Extract the [x, y] coordinate from the center of the cell holding the provided text.  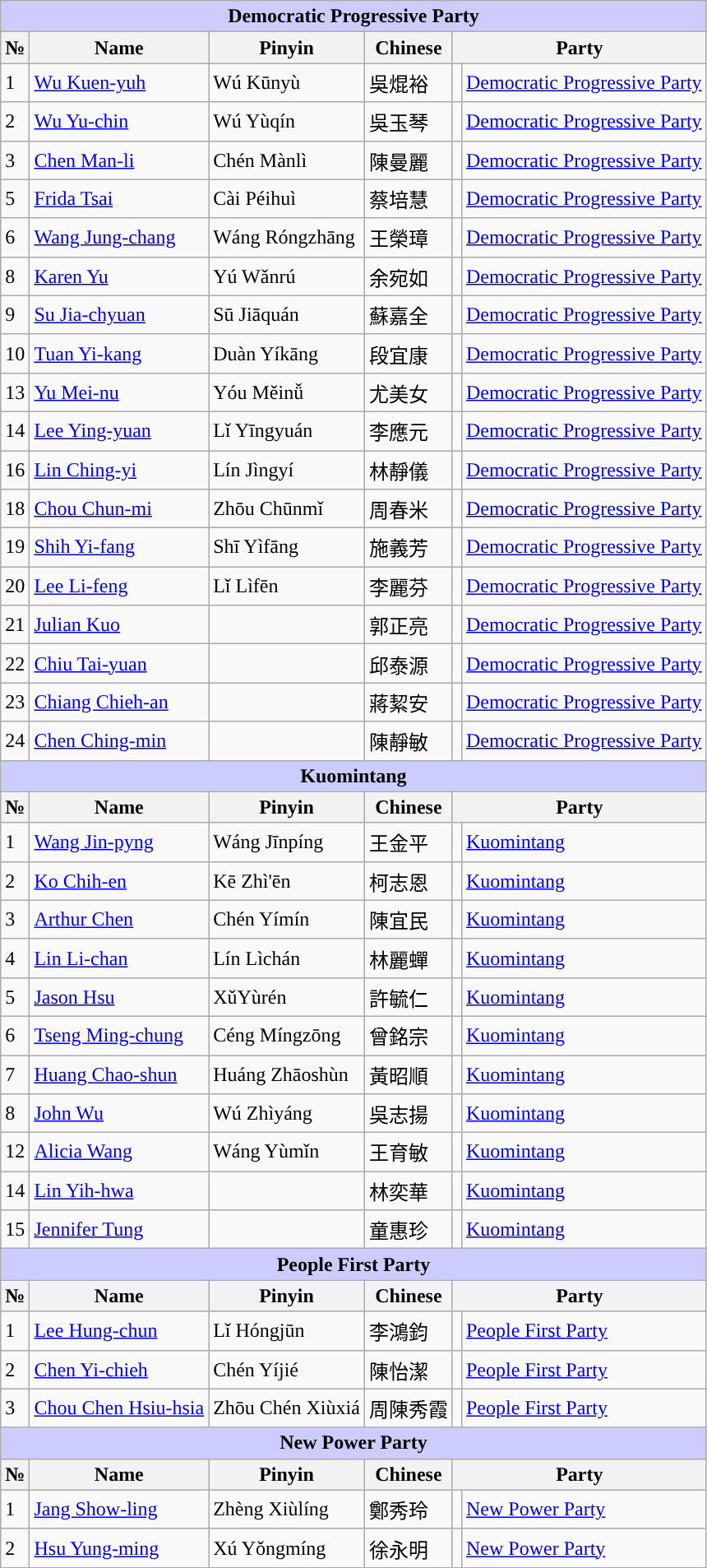
周春米 [408, 508]
Chiu Tai-yuan [119, 663]
林靜儀 [408, 471]
Julian Kuo [119, 625]
曾銘宗 [408, 1035]
Wú Zhìyáng [287, 1114]
Zhèng Xiùlíng [287, 1509]
Yú Wǎnrú [287, 276]
Chen Man-li [119, 160]
21 [15, 625]
李鴻鈞 [408, 1331]
Jennifer Tung [119, 1229]
徐永明 [408, 1548]
Kē Zhì'ēn [287, 880]
Lǐ Hóngjūn [287, 1331]
Wáng Yùmǐn [287, 1152]
蔡培慧 [408, 199]
郭正亮 [408, 625]
Lǐ Yīngyuán [287, 431]
Chou Chen Hsiu-hsia [119, 1408]
李應元 [408, 431]
林麗蟬 [408, 958]
Hsu Yung-ming [119, 1548]
Shih Yi-fang [119, 548]
陳宜民 [408, 920]
15 [15, 1229]
童惠珍 [408, 1229]
Ko Chih-en [119, 880]
陳怡潔 [408, 1369]
13 [15, 392]
Jang Show-ling [119, 1509]
Céng Míngzōng [287, 1035]
Lin Yih-hwa [119, 1191]
陳靜敏 [408, 740]
23 [15, 703]
20 [15, 586]
Chén Mànlì [287, 160]
19 [15, 548]
Tseng Ming-chung [119, 1035]
Huang Chao-shun [119, 1074]
林奕華 [408, 1191]
Shī Yìfāng [287, 548]
Xú Yǒngmíng [287, 1548]
蔣絜安 [408, 703]
Tuan Yi-kang [119, 354]
Wang Jin-pyng [119, 842]
4 [15, 958]
Yu Mei-nu [119, 392]
Zhōu Chén Xiùxiá [287, 1408]
Chén Yímín [287, 920]
Zhōu Chūnmǐ [287, 508]
Lǐ Lìfēn [287, 586]
Arthur Chen [119, 920]
12 [15, 1152]
Sū Jiāquán [287, 314]
John Wu [119, 1114]
陳曼麗 [408, 160]
Lin Ching-yi [119, 471]
Lín Lìchán [287, 958]
Chou Chun-mi [119, 508]
吳志揚 [408, 1114]
王榮璋 [408, 237]
Yóu Měinǚ [287, 392]
Huáng Zhāoshùn [287, 1074]
蘇嘉全 [408, 314]
邱泰源 [408, 663]
18 [15, 508]
尤美女 [408, 392]
XǔYùrén [287, 997]
Wáng Jīnpíng [287, 842]
24 [15, 740]
Lee Hung-chun [119, 1331]
Wu Yu-chin [119, 122]
Wang Jung-chang [119, 237]
Chén Yíjié [287, 1369]
黃昭順 [408, 1074]
Lee Ying-yuan [119, 431]
余宛如 [408, 276]
許毓仁 [408, 997]
王金平 [408, 842]
Wáng Róngzhāng [287, 237]
Wú Yùqín [287, 122]
Wú Kūnyù [287, 82]
Chiang Chieh-an [119, 703]
鄭秀玲 [408, 1509]
Chen Yi-chieh [119, 1369]
周陳秀霞 [408, 1408]
Duàn Yíkāng [287, 354]
Lín Jìngyí [287, 471]
柯志恩 [408, 880]
Karen Yu [119, 276]
9 [15, 314]
Wu Kuen-yuh [119, 82]
7 [15, 1074]
10 [15, 354]
Frida Tsai [119, 199]
Su Jia-chyuan [119, 314]
Cài Péihuì [287, 199]
Chen Ching-min [119, 740]
Alicia Wang [119, 1152]
王育敏 [408, 1152]
段宜康 [408, 354]
16 [15, 471]
李麗芬 [408, 586]
Lee Li-feng [119, 586]
22 [15, 663]
吳焜裕 [408, 82]
施義芳 [408, 548]
Lin Li-chan [119, 958]
Jason Hsu [119, 997]
吳玉琴 [408, 122]
